Extract the [X, Y] coordinate from the center of the cell holding the provided text.  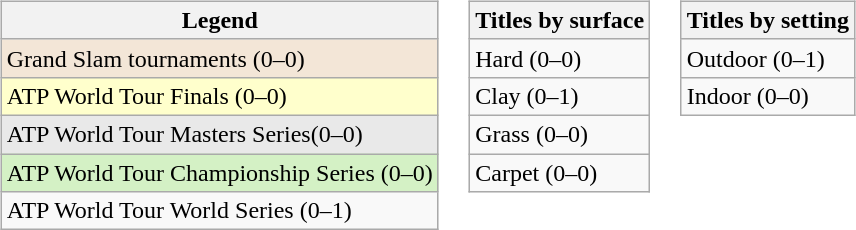
Outdoor (0–1) [768, 58]
ATP World Tour Finals (0–0) [220, 96]
Titles by setting [768, 20]
Indoor (0–0) [768, 96]
ATP World Tour Masters Series(0–0) [220, 134]
ATP World Tour World Series (0–1) [220, 211]
Carpet (0–0) [560, 173]
Titles by surface [560, 20]
Clay (0–1) [560, 96]
ATP World Tour Championship Series (0–0) [220, 173]
Grand Slam tournaments (0–0) [220, 58]
Grass (0–0) [560, 134]
Hard (0–0) [560, 58]
Legend [220, 20]
